Determine the (X, Y) coordinate at the center of the cell enclosing the given text.  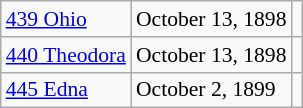
445 Edna (66, 90)
October 2, 1899 (212, 90)
439 Ohio (66, 19)
440 Theodora (66, 54)
